Capture the cell that displays the provided text and extract its (X, Y) central coordinate. 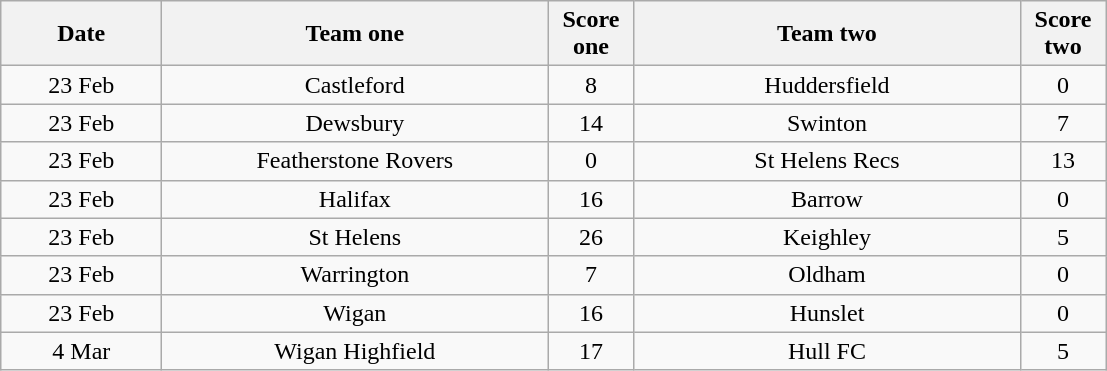
Barrow (827, 199)
13 (1063, 161)
26 (591, 237)
Oldham (827, 275)
Score one (591, 34)
Keighley (827, 237)
St Helens Recs (827, 161)
Hunslet (827, 313)
Swinton (827, 123)
St Helens (355, 237)
4 Mar (82, 351)
Wigan (355, 313)
Huddersfield (827, 85)
Date (82, 34)
Wigan Highfield (355, 351)
8 (591, 85)
Castleford (355, 85)
Score two (1063, 34)
17 (591, 351)
Featherstone Rovers (355, 161)
14 (591, 123)
Team one (355, 34)
Hull FC (827, 351)
Team two (827, 34)
Halifax (355, 199)
Dewsbury (355, 123)
Warrington (355, 275)
